Find where the given text appears and provide that cell's center as [X, Y] coordinate. 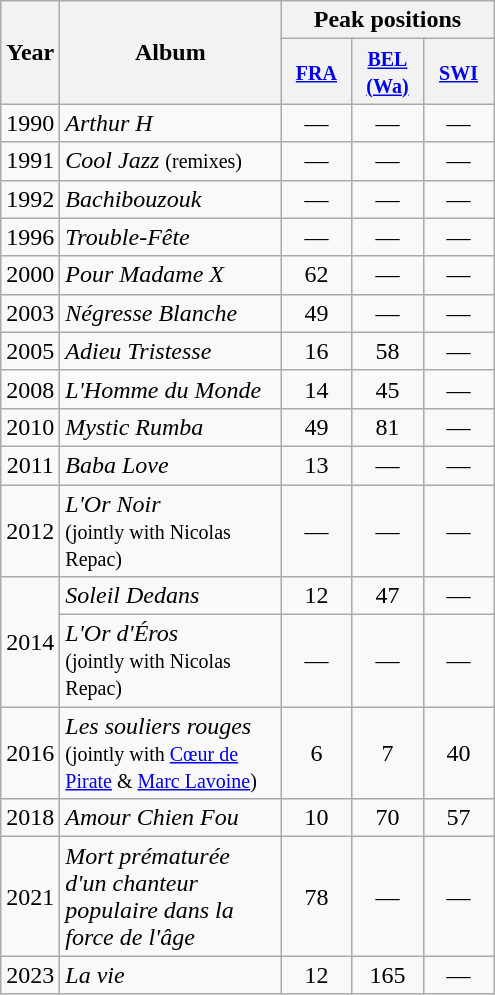
1990 [30, 123]
81 [388, 427]
L'Or Noir (jointly with Nicolas Repac) [170, 530]
Négresse Blanche [170, 313]
SWI [458, 72]
L'Homme du Monde [170, 389]
Soleil Dedans [170, 596]
Trouble-Fête [170, 237]
14 [316, 389]
La vie [170, 975]
Arthur H [170, 123]
Mystic Rumba [170, 427]
L'Or d'Éros (jointly with Nicolas Repac) [170, 661]
13 [316, 465]
2005 [30, 351]
Adieu Tristesse [170, 351]
BEL (Wa) [388, 72]
2012 [30, 530]
Bachibouzouk [170, 199]
1996 [30, 237]
1991 [30, 161]
62 [316, 275]
1992 [30, 199]
2011 [30, 465]
2010 [30, 427]
Pour Madame X [170, 275]
2018 [30, 818]
2023 [30, 975]
6 [316, 753]
FRA [316, 72]
47 [388, 596]
165 [388, 975]
Baba Love [170, 465]
16 [316, 351]
2003 [30, 313]
Album [170, 52]
58 [388, 351]
45 [388, 389]
Peak positions [388, 20]
70 [388, 818]
Year [30, 52]
7 [388, 753]
10 [316, 818]
57 [458, 818]
Cool Jazz (remixes) [170, 161]
2000 [30, 275]
Mort prématurée d'un chanteur populaire dans la force de l'âge [170, 896]
40 [458, 753]
78 [316, 896]
2008 [30, 389]
2016 [30, 753]
2021 [30, 896]
Les souliers rouges (jointly with Cœur de Pirate & Marc Lavoine) [170, 753]
2014 [30, 642]
Amour Chien Fou [170, 818]
